Output the (x, y) coordinate of the center of the cell containing the given text.  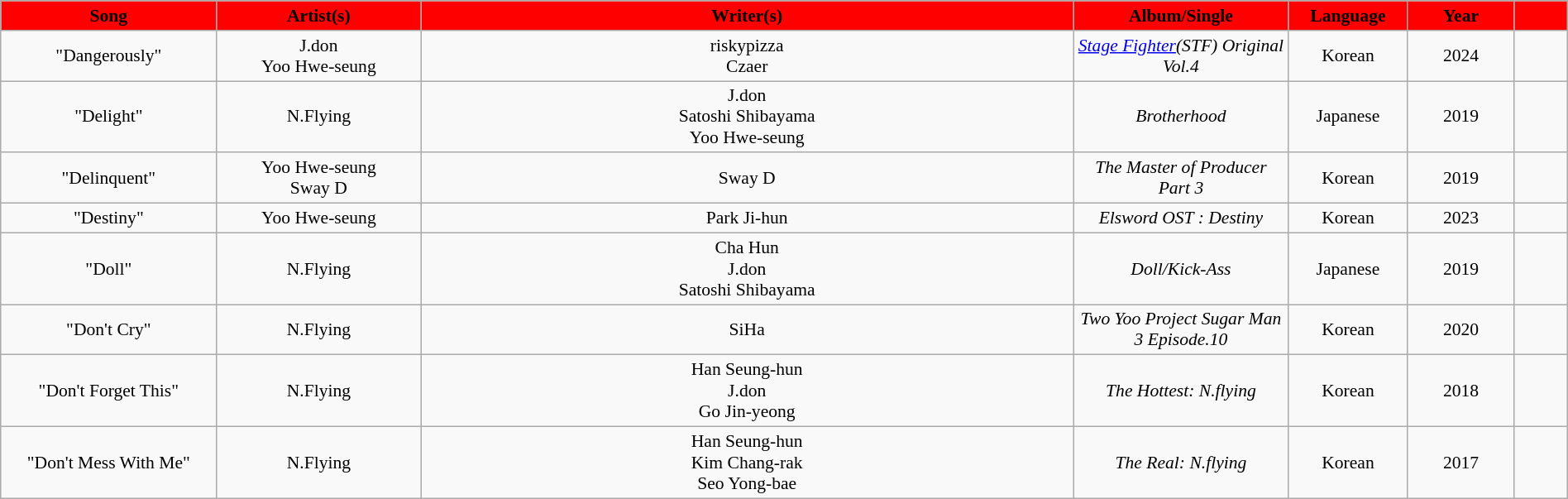
"Don't Cry" (109, 329)
Stage Fighter(STF) Original Vol.4 (1181, 55)
Doll/Kick-Ass (1181, 268)
Han Seung-hun J.don Go Jin-yeong (748, 391)
2017 (1461, 462)
Han Seung-hun Kim Chang-rak Seo Yong-bae (748, 462)
SiHa (748, 329)
Yoo Hwe-seung (319, 218)
Brotherhood (1181, 118)
Language (1348, 16)
"Destiny" (109, 218)
"Delight" (109, 118)
J.donYoo Hwe-seung (319, 55)
"Don't Forget This" (109, 391)
2020 (1461, 329)
Year (1461, 16)
The Hottest: N.flying (1181, 391)
The Real: N.flying (1181, 462)
Album/Single (1181, 16)
2024 (1461, 55)
J.don Satoshi Shibayama Yoo Hwe-seung (748, 118)
"Doll" (109, 268)
Sway D (748, 177)
Cha Hun J.don Satoshi Shibayama (748, 268)
Park Ji-hun (748, 218)
Elsword OST : Destiny (1181, 218)
2023 (1461, 218)
Song (109, 16)
riskypizza Czaer (748, 55)
Artist(s) (319, 16)
2018 (1461, 391)
"Dangerously" (109, 55)
The Master of Producer Part 3 (1181, 177)
Yoo Hwe-seung Sway D (319, 177)
Two Yoo Project Sugar Man 3 Episode.10 (1181, 329)
Writer(s) (748, 16)
"Delinquent" (109, 177)
"Don't Mess With Me" (109, 462)
